Extract the (X, Y) coordinate from the center of the cell holding the provided text.  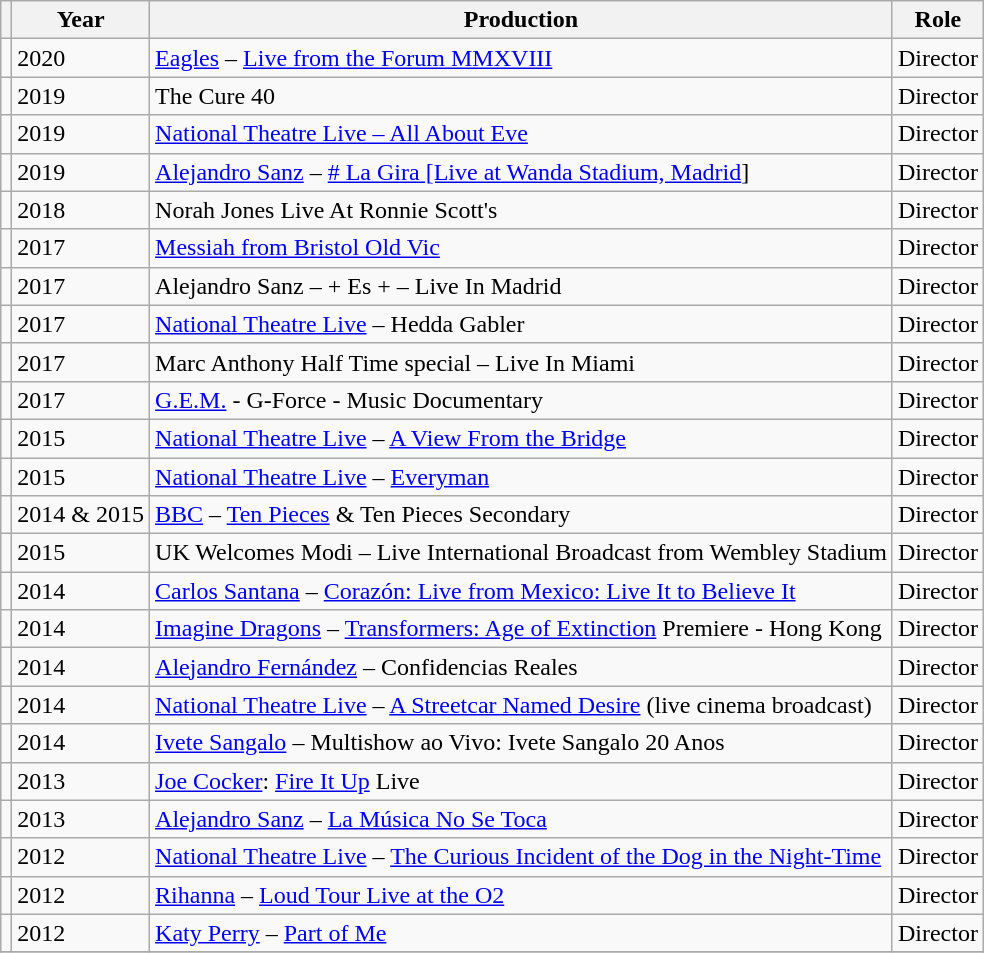
BBC – Ten Pieces & Ten Pieces Secondary (522, 515)
National Theatre Live – A View From the Bridge (522, 438)
Joe Cocker: Fire It Up Live (522, 781)
The Cure 40 (522, 96)
Norah Jones Live At Ronnie Scott's (522, 210)
2018 (81, 210)
Imagine Dragons – Transformers: Age of Extinction Premiere - Hong Kong (522, 629)
Role (938, 20)
Alejandro Fernández – Confidencias Reales (522, 667)
UK Welcomes Modi – Live International Broadcast from Wembley Stadium (522, 553)
2014 & 2015 (81, 515)
Year (81, 20)
Carlos Santana – Corazón: Live from Mexico: Live It to Believe It (522, 591)
National Theatre Live – Hedda Gabler (522, 324)
Katy Perry – Part of Me (522, 933)
Messiah from Bristol Old Vic (522, 248)
G.E.M. - G-Force - Music Documentary (522, 400)
2020 (81, 58)
Marc Anthony Half Time special – Live In Miami (522, 362)
National Theatre Live – All About Eve (522, 134)
National Theatre Live – A Streetcar Named Desire (live cinema broadcast) (522, 705)
Alejandro Sanz – # La Gira [Live at Wanda Stadium, Madrid] (522, 172)
Eagles – Live from the Forum MMXVIII (522, 58)
National Theatre Live – Everyman (522, 477)
Rihanna – Loud Tour Live at the O2 (522, 895)
Alejandro Sanz – La Música No Se Toca (522, 819)
Alejandro Sanz – + Es + – Live In Madrid (522, 286)
National Theatre Live – The Curious Incident of the Dog in the Night-Time (522, 857)
Ivete Sangalo – Multishow ao Vivo: Ivete Sangalo 20 Anos (522, 743)
Production (522, 20)
